Scan for the cell matching the given text and deliver its [x, y] coordinate at center. 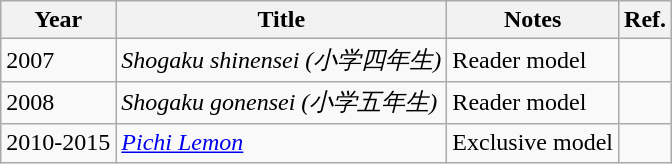
Shogaku gonensei (小学五年生) [282, 102]
Title [282, 20]
Year [58, 20]
Exclusive model [533, 143]
Notes [533, 20]
Pichi Lemon [282, 143]
2007 [58, 60]
Ref. [646, 20]
2010-2015 [58, 143]
2008 [58, 102]
Shogaku shinensei (小学四年生) [282, 60]
